Identify which cell holds the provided text, then report its (x, y) central coordinate. 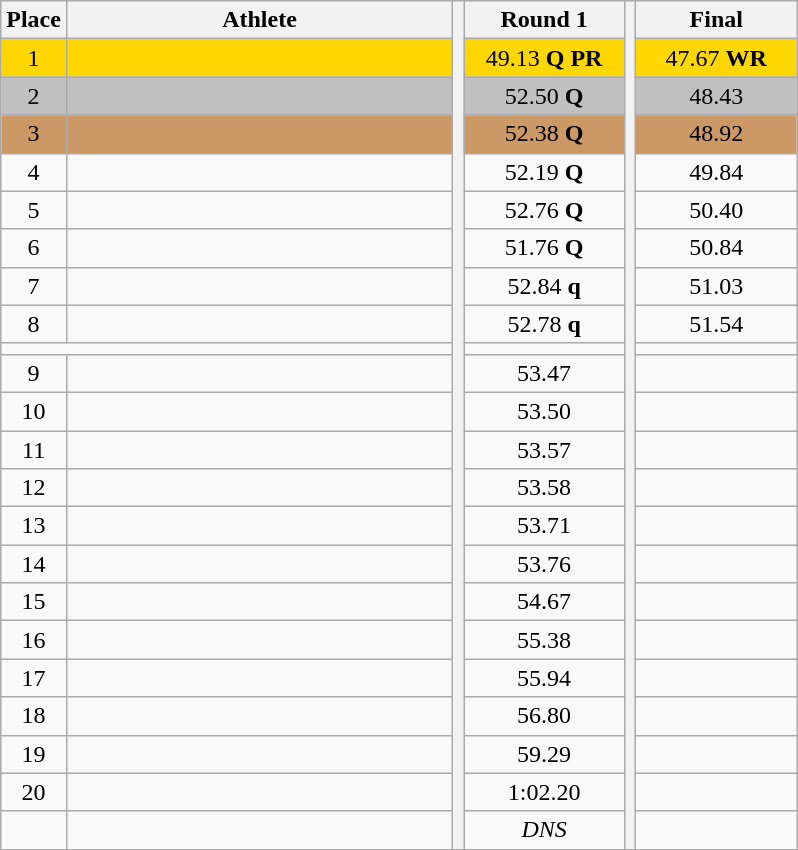
1:02.20 (544, 792)
14 (34, 564)
53.57 (544, 449)
49.84 (716, 172)
9 (34, 373)
1 (34, 58)
Place (34, 20)
50.40 (716, 210)
Athlete (259, 20)
53.71 (544, 526)
18 (34, 716)
54.67 (544, 602)
55.38 (544, 640)
Round 1 (544, 20)
13 (34, 526)
51.03 (716, 286)
49.13 Q PR (544, 58)
53.47 (544, 373)
5 (34, 210)
16 (34, 640)
50.84 (716, 248)
53.50 (544, 411)
19 (34, 754)
52.19 Q (544, 172)
56.80 (544, 716)
17 (34, 678)
12 (34, 488)
52.50 Q (544, 96)
55.94 (544, 678)
48.43 (716, 96)
2 (34, 96)
52.38 Q (544, 134)
52.84 q (544, 286)
DNS (544, 830)
3 (34, 134)
11 (34, 449)
47.67 WR (716, 58)
53.58 (544, 488)
52.78 q (544, 324)
59.29 (544, 754)
Final (716, 20)
8 (34, 324)
10 (34, 411)
52.76 Q (544, 210)
48.92 (716, 134)
4 (34, 172)
53.76 (544, 564)
7 (34, 286)
51.76 Q (544, 248)
6 (34, 248)
15 (34, 602)
51.54 (716, 324)
20 (34, 792)
